Output the (x, y) coordinate of the center of the cell containing the given text.  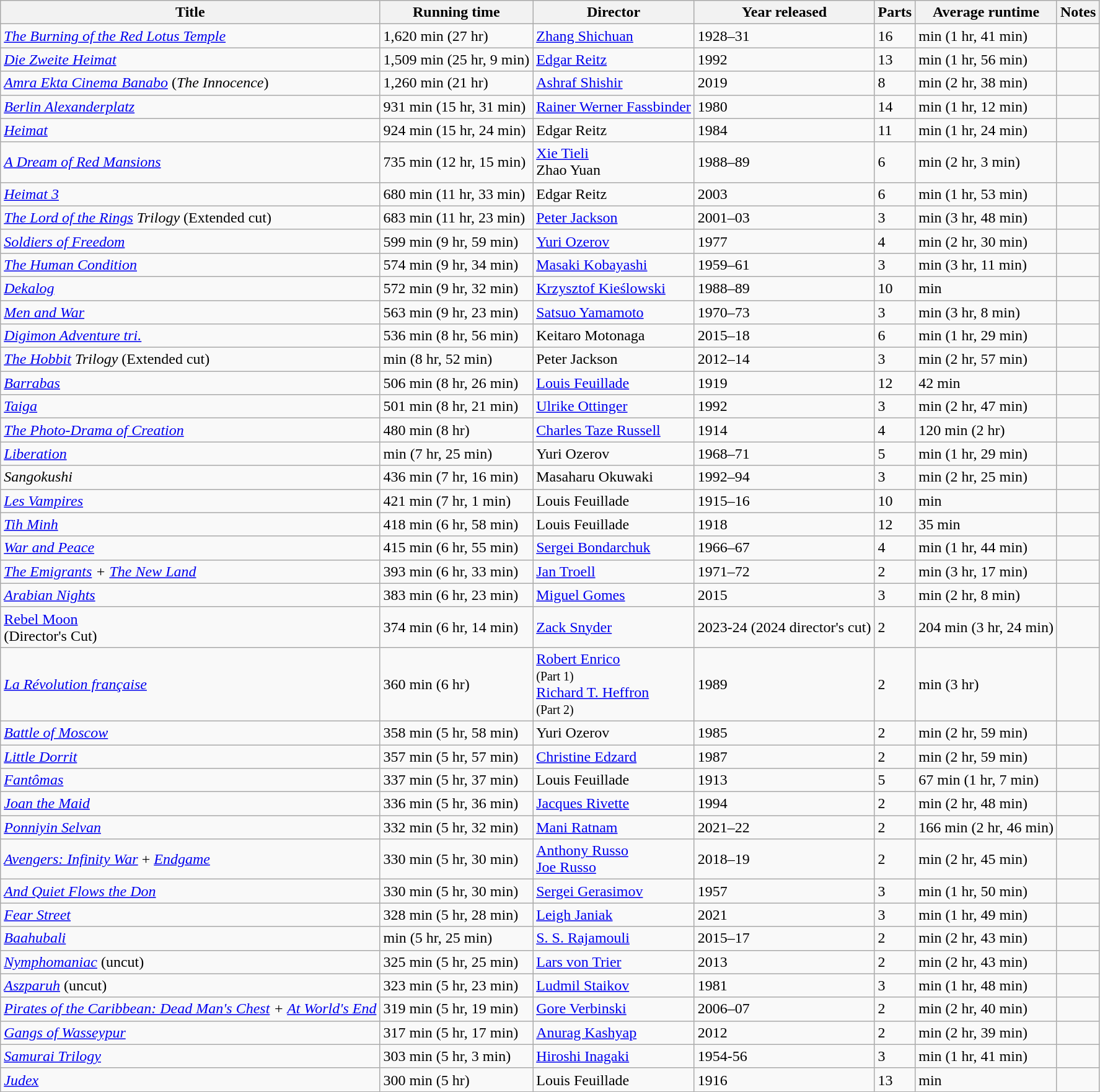
Digimon Adventure tri. (190, 336)
931 min (15 hr, 31 min) (456, 107)
1,509 min (25 hr, 9 min) (456, 59)
1915–16 (785, 501)
min (2 hr, 48 min) (987, 804)
Berlin Alexanderplatz (190, 107)
Average runtime (987, 12)
The Photo-Drama of Creation (190, 430)
Sergei Bondarchuk (614, 548)
680 min (11 hr, 33 min) (456, 194)
2006–07 (785, 1009)
319 min (5 hr, 19 min) (456, 1009)
1928–31 (785, 36)
924 min (15 hr, 24 min) (456, 130)
1980 (785, 107)
536 min (8 hr, 56 min) (456, 336)
Ulrike Ottinger (614, 407)
337 min (5 hr, 37 min) (456, 780)
303 min (5 hr, 3 min) (456, 1056)
393 min (6 hr, 33 min) (456, 571)
16 (895, 36)
Sangokushi (190, 477)
383 min (6 hr, 23 min) (456, 595)
min (2 hr, 25 min) (987, 477)
1977 (785, 241)
Jan Troell (614, 571)
Satsuo Yamamoto (614, 312)
Dekalog (190, 288)
374 min (6 hr, 14 min) (456, 627)
Krzysztof Kieślowski (614, 288)
Lars von Trier (614, 962)
480 min (8 hr) (456, 430)
317 min (5 hr, 17 min) (456, 1033)
1966–67 (785, 548)
2015 (785, 595)
Miguel Gomes (614, 595)
Anthony RussoJoe Russo (614, 859)
14 (895, 107)
Taiga (190, 407)
563 min (9 hr, 23 min) (456, 312)
1970–73 (785, 312)
Sergei Gerasimov (614, 891)
1985 (785, 733)
Pirates of the Caribbean: Dead Man's Chest + At World's End (190, 1009)
min (3 hr) (987, 684)
min (2 hr, 39 min) (987, 1033)
1,260 min (21 hr) (456, 83)
min (2 hr, 47 min) (987, 407)
2021–22 (785, 827)
2003 (785, 194)
Zack Snyder (614, 627)
min (2 hr, 45 min) (987, 859)
Tih Minh (190, 524)
Xie TieliZhao Yuan (614, 162)
min (8 hr, 52 min) (456, 359)
Les Vampires (190, 501)
421 min (7 hr, 1 min) (456, 501)
325 min (5 hr, 25 min) (456, 962)
357 min (5 hr, 57 min) (456, 757)
min (1 hr, 48 min) (987, 985)
2019 (785, 83)
Keitaro Motonaga (614, 336)
Charles Taze Russell (614, 430)
2012 (785, 1033)
2018–19 (785, 859)
1957 (785, 891)
506 min (8 hr, 26 min) (456, 383)
2015–17 (785, 938)
Robert Enrico (Part 1)Richard T. Heffron (Part 2) (614, 684)
1992–94 (785, 477)
min (7 hr, 25 min) (456, 454)
Nymphomaniac (uncut) (190, 962)
Barrabas (190, 383)
min (1 hr, 53 min) (987, 194)
2013 (785, 962)
min (1 hr, 44 min) (987, 548)
2001–03 (785, 218)
11 (895, 130)
Hiroshi Inagaki (614, 1056)
1914 (785, 430)
1916 (785, 1080)
Gangs of Wasseypur (190, 1033)
min (2 hr, 38 min) (987, 83)
Soldiers of Freedom (190, 241)
Anurag Kashyap (614, 1033)
min (1 hr, 50 min) (987, 891)
67 min (1 hr, 7 min) (987, 780)
8 (895, 83)
418 min (6 hr, 58 min) (456, 524)
Mani Ratnam (614, 827)
Masaharu Okuwaki (614, 477)
min (1 hr, 12 min) (987, 107)
min (1 hr, 56 min) (987, 59)
Little Dorrit (190, 757)
Fear Street (190, 915)
1989 (785, 684)
min (3 hr, 11 min) (987, 265)
Year released (785, 12)
Jacques Rivette (614, 804)
166 min (2 hr, 46 min) (987, 827)
min (3 hr, 17 min) (987, 571)
Men and War (190, 312)
Rainer Werner Fassbinder (614, 107)
501 min (8 hr, 21 min) (456, 407)
Arabian Nights (190, 595)
2015–18 (785, 336)
Avengers: Infinity War + Endgame (190, 859)
735 min (12 hr, 15 min) (456, 162)
Director (614, 12)
Judex (190, 1080)
Leigh Janiak (614, 915)
574 min (9 hr, 34 min) (456, 265)
204 min (3 hr, 24 min) (987, 627)
Heimat (190, 130)
War and Peace (190, 548)
Running time (456, 12)
min (2 hr, 40 min) (987, 1009)
Joan the Maid (190, 804)
Die Zweite Heimat (190, 59)
min (2 hr, 8 min) (987, 595)
Parts (895, 12)
Ludmil Staikov (614, 985)
35 min (987, 524)
Zhang Shichuan (614, 36)
Baahubali (190, 938)
1987 (785, 757)
436 min (7 hr, 16 min) (456, 477)
1,620 min (27 hr) (456, 36)
Christine Edzard (614, 757)
328 min (5 hr, 28 min) (456, 915)
The Emigrants + The New Land (190, 571)
1918 (785, 524)
S. S. Rajamouli (614, 938)
Gore Verbinski (614, 1009)
1959–61 (785, 265)
Ponniyin Selvan (190, 827)
358 min (5 hr, 58 min) (456, 733)
The Hobbit Trilogy (Extended cut) (190, 359)
The Human Condition (190, 265)
min (3 hr, 8 min) (987, 312)
The Burning of the Red Lotus Temple (190, 36)
2021 (785, 915)
360 min (6 hr) (456, 684)
1994 (785, 804)
Battle of Moscow (190, 733)
415 min (6 hr, 55 min) (456, 548)
2012–14 (785, 359)
300 min (5 hr) (456, 1080)
Samurai Trilogy (190, 1056)
336 min (5 hr, 36 min) (456, 804)
Masaki Kobayashi (614, 265)
min (1 hr, 49 min) (987, 915)
1984 (785, 130)
Liberation (190, 454)
min (5 hr, 25 min) (456, 938)
min (2 hr, 3 min) (987, 162)
599 min (9 hr, 59 min) (456, 241)
683 min (11 hr, 23 min) (456, 218)
120 min (2 hr) (987, 430)
Title (190, 12)
1971–72 (785, 571)
Amra Ekta Cinema Banabo (The Innocence) (190, 83)
Aszparuh (uncut) (190, 985)
Ashraf Shishir (614, 83)
Notes (1078, 12)
1968–71 (785, 454)
42 min (987, 383)
A Dream of Red Mansions (190, 162)
332 min (5 hr, 32 min) (456, 827)
And Quiet Flows the Don (190, 891)
1981 (785, 985)
The Lord of the Rings Trilogy (Extended cut) (190, 218)
min (1 hr, 24 min) (987, 130)
min (2 hr, 30 min) (987, 241)
min (2 hr, 57 min) (987, 359)
572 min (9 hr, 32 min) (456, 288)
min (3 hr, 48 min) (987, 218)
2023-24 (2024 director's cut) (785, 627)
Fantômas (190, 780)
323 min (5 hr, 23 min) (456, 985)
Rebel Moon(Director's Cut) (190, 627)
1919 (785, 383)
1913 (785, 780)
Heimat 3 (190, 194)
1954-56 (785, 1056)
La Révolution française (190, 684)
